From the cell containing the given text, extract its center point as [x, y] coordinate. 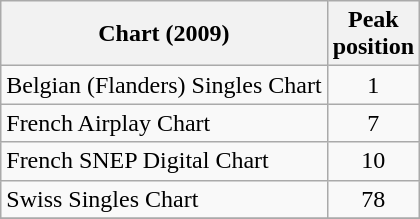
Belgian (Flanders) Singles Chart [164, 85]
French SNEP Digital Chart [164, 161]
French Airplay Chart [164, 123]
7 [373, 123]
10 [373, 161]
Peakposition [373, 34]
Chart (2009) [164, 34]
Swiss Singles Chart [164, 199]
78 [373, 199]
1 [373, 85]
